Output the (x, y) coordinate of the center of the cell containing the given text.  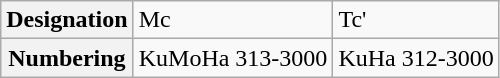
Designation (67, 20)
Mc (233, 20)
Tc' (416, 20)
Numbering (67, 58)
KuHa 312-3000 (416, 58)
KuMoHa 313-3000 (233, 58)
